Extract the (X, Y) coordinate from the center of the cell holding the provided text.  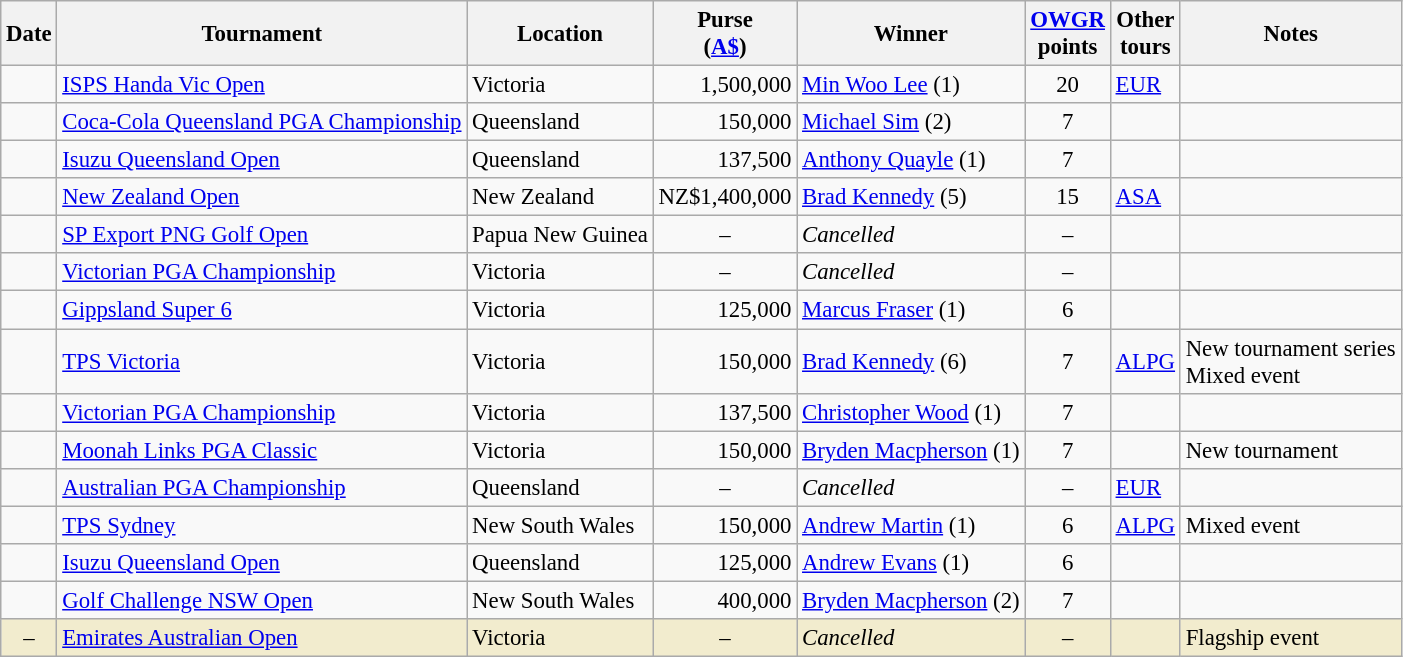
Golf Challenge NSW Open (262, 600)
Notes (1290, 34)
Flagship event (1290, 638)
New tournament (1290, 450)
Christopher Wood (1) (911, 412)
20 (1068, 85)
400,000 (724, 600)
SP Export PNG Golf Open (262, 235)
Bryden Macpherson (2) (911, 600)
New tournament seriesMixed event (1290, 362)
New Zealand Open (262, 197)
Tournament (262, 34)
ASA (1145, 197)
Andrew Martin (1) (911, 525)
Marcus Fraser (1) (911, 310)
Location (560, 34)
Brad Kennedy (6) (911, 362)
Coca-Cola Queensland PGA Championship (262, 122)
Papua New Guinea (560, 235)
Andrew Evans (1) (911, 563)
NZ$1,400,000 (724, 197)
Othertours (1145, 34)
Purse(A$) (724, 34)
Gippsland Super 6 (262, 310)
Anthony Quayle (1) (911, 160)
Moonah Links PGA Classic (262, 450)
New Zealand (560, 197)
Brad Kennedy (5) (911, 197)
Bryden Macpherson (1) (911, 450)
Emirates Australian Open (262, 638)
OWGRpoints (1068, 34)
Date (29, 34)
Min Woo Lee (1) (911, 85)
TPS Sydney (262, 525)
1,500,000 (724, 85)
15 (1068, 197)
Mixed event (1290, 525)
TPS Victoria (262, 362)
Michael Sim (2) (911, 122)
Australian PGA Championship (262, 487)
Winner (911, 34)
ISPS Handa Vic Open (262, 85)
